Search for the cell housing the specified text and yield its (X, Y) center coordinate. 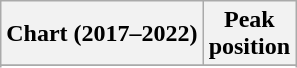
Chart (2017–2022) (102, 34)
Peakposition (249, 34)
